For the text-containing cell, return its midpoint in [X, Y] coordinate format. 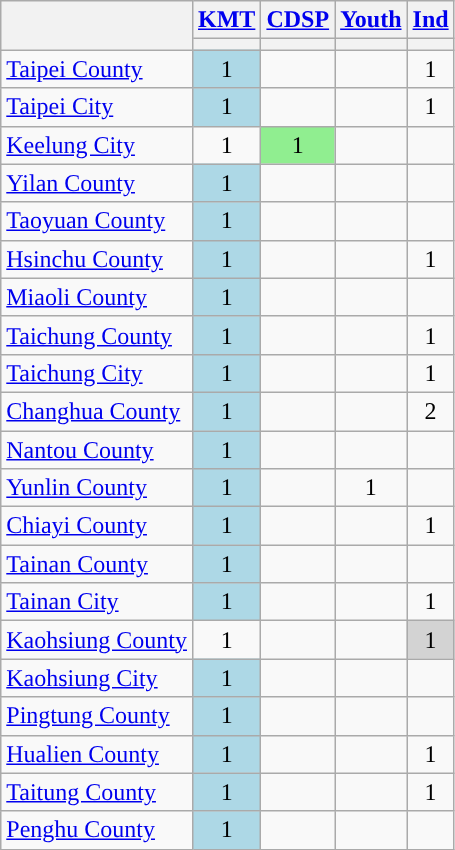
Keelung City [97, 145]
Taoyuan County [97, 221]
Yilan County [97, 183]
Taichung City [97, 373]
Hsinchu County [97, 259]
Chiayi County [97, 526]
Penghu County [97, 830]
Tainan City [97, 602]
Taichung County [97, 335]
Yunlin County [97, 488]
KMT [226, 20]
Kaohsiung City [97, 678]
Tainan County [97, 564]
Taitung County [97, 792]
CDSP [298, 20]
Ind [430, 20]
Kaohsiung County [97, 640]
Pingtung County [97, 716]
Changhua County [97, 411]
Taipei County [97, 69]
Taipei City [97, 107]
2 [430, 411]
Youth [371, 20]
Hualien County [97, 754]
Nantou County [97, 449]
Miaoli County [97, 297]
